From the cell containing the given text, extract its center point as (x, y) coordinate. 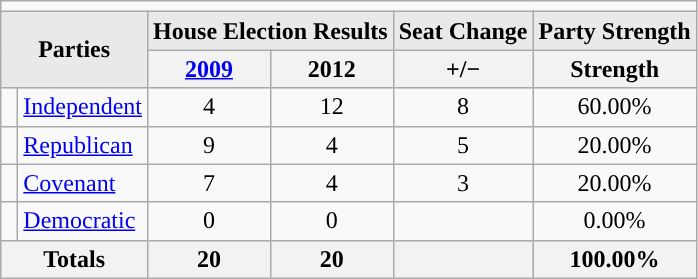
Independent (83, 107)
Strength (614, 69)
3 (463, 183)
12 (332, 107)
Covenant (83, 183)
2009 (208, 69)
Democratic (83, 221)
8 (463, 107)
100.00% (614, 259)
5 (463, 145)
Republican (83, 145)
7 (208, 183)
Totals (74, 259)
0.00% (614, 221)
Parties (74, 50)
2012 (332, 69)
Party Strength (614, 31)
9 (208, 145)
60.00% (614, 107)
House Election Results (270, 31)
Seat Change (463, 31)
+/− (463, 69)
